Pinpoint the cell where the given text exists, returning its [X, Y] midpoint coordinate. 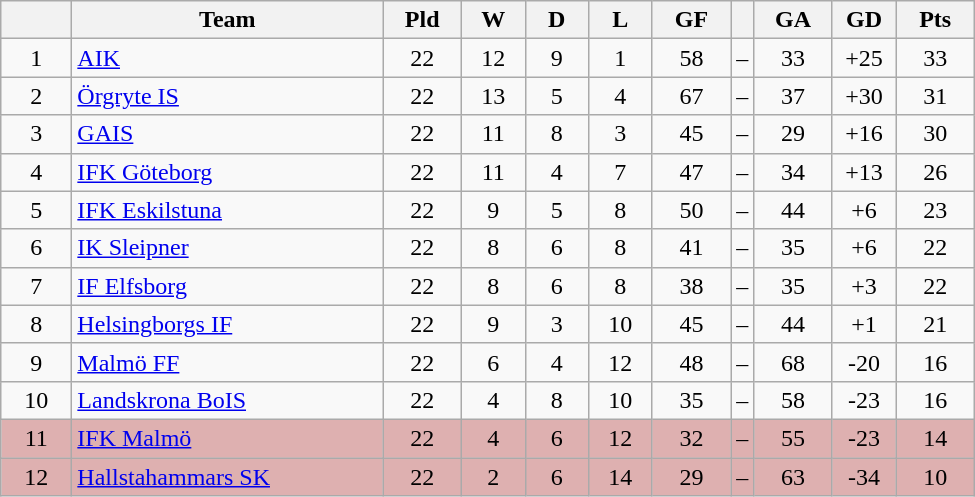
50 [692, 210]
AIK [228, 58]
Pld [422, 20]
67 [692, 96]
IFK Göteborg [228, 172]
-34 [864, 477]
Hallstahammars SK [228, 477]
26 [936, 172]
63 [794, 477]
Örgryte IS [228, 96]
IFK Eskilstuna [228, 210]
30 [936, 134]
Landskrona BoIS [228, 400]
34 [794, 172]
68 [794, 362]
Pts [936, 20]
31 [936, 96]
38 [692, 286]
55 [794, 438]
37 [794, 96]
+3 [864, 286]
+1 [864, 324]
+16 [864, 134]
IK Sleipner [228, 248]
L [621, 20]
GAIS [228, 134]
48 [692, 362]
D [557, 20]
Team [228, 20]
GD [864, 20]
Helsingborgs IF [228, 324]
32 [692, 438]
IFK Malmö [228, 438]
GF [692, 20]
+13 [864, 172]
-20 [864, 362]
GA [794, 20]
23 [936, 210]
+25 [864, 58]
41 [692, 248]
47 [692, 172]
Malmö FF [228, 362]
W [493, 20]
IF Elfsborg [228, 286]
13 [493, 96]
21 [936, 324]
+30 [864, 96]
